From the cell containing the given text, extract its center point as (X, Y) coordinate. 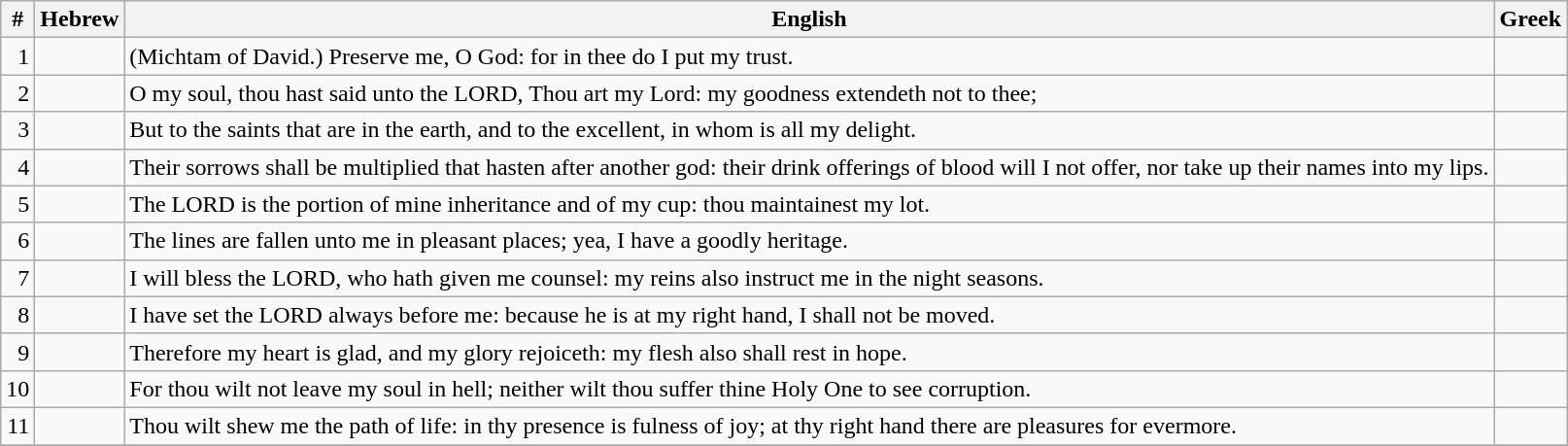
English (809, 19)
# (17, 19)
8 (17, 315)
7 (17, 278)
2 (17, 93)
5 (17, 204)
I have set the LORD always before me: because he is at my right hand, I shall not be moved. (809, 315)
6 (17, 241)
3 (17, 130)
For thou wilt not leave my soul in hell; neither wilt thou suffer thine Holy One to see corruption. (809, 389)
9 (17, 352)
O my soul, thou hast said unto the LORD, Thou art my Lord: my goodness extendeth not to thee; (809, 93)
But to the saints that are in the earth, and to the excellent, in whom is all my delight. (809, 130)
10 (17, 389)
Therefore my heart is glad, and my glory rejoiceth: my flesh also shall rest in hope. (809, 352)
Hebrew (80, 19)
Thou wilt shew me the path of life: in thy presence is fulness of joy; at thy right hand there are pleasures for evermore. (809, 426)
(Michtam of David.) Preserve me, O God: for in thee do I put my trust. (809, 56)
1 (17, 56)
11 (17, 426)
I will bless the LORD, who hath given me counsel: my reins also instruct me in the night seasons. (809, 278)
The LORD is the portion of mine inheritance and of my cup: thou maintainest my lot. (809, 204)
Greek (1531, 19)
4 (17, 167)
The lines are fallen unto me in pleasant places; yea, I have a goodly heritage. (809, 241)
